Identify which cell holds the provided text, then report its [x, y] central coordinate. 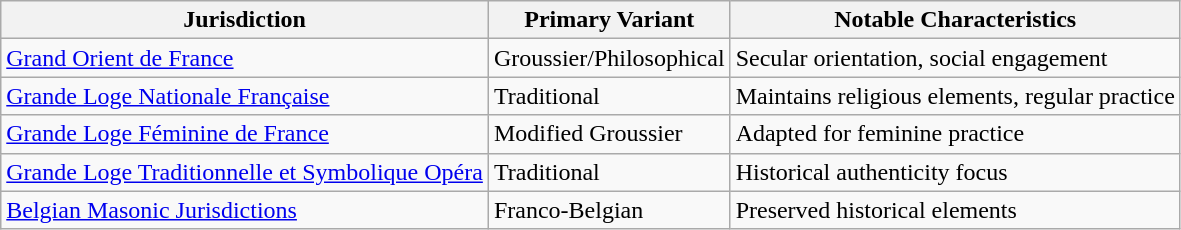
Notable Characteristics [955, 20]
Franco-Belgian [609, 210]
Grande Loge Traditionnelle et Symbolique Opéra [245, 172]
Modified Groussier [609, 134]
Grand Orient de France [245, 58]
Historical authenticity focus [955, 172]
Groussier/Philosophical [609, 58]
Maintains religious elements, regular practice [955, 96]
Secular orientation, social engagement [955, 58]
Grande Loge Féminine de France [245, 134]
Grande Loge Nationale Française [245, 96]
Primary Variant [609, 20]
Jurisdiction [245, 20]
Preserved historical elements [955, 210]
Belgian Masonic Jurisdictions [245, 210]
Adapted for feminine practice [955, 134]
